Find where the given text appears and provide that cell's center as (x, y) coordinate. 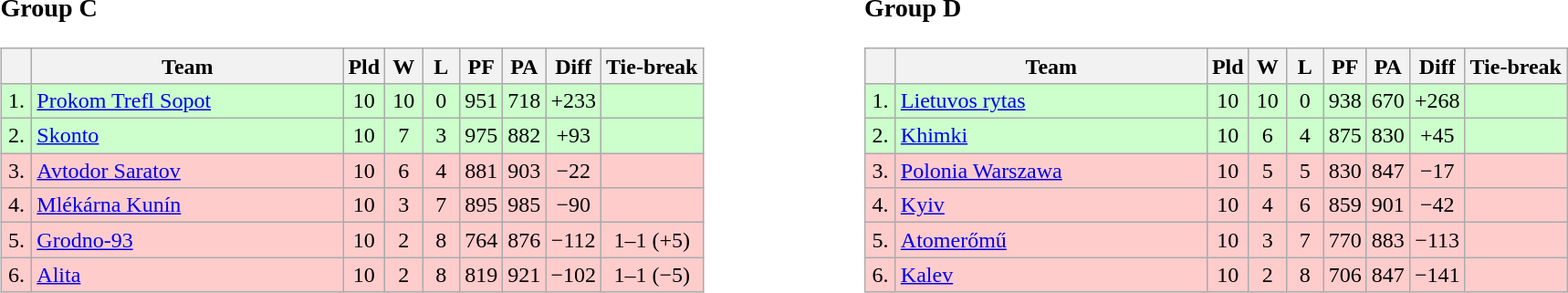
975 (482, 136)
−141 (1437, 275)
−42 (1437, 205)
Skonto (188, 136)
1–1 (+5) (652, 240)
Alita (188, 275)
876 (524, 240)
706 (1345, 275)
−102 (573, 275)
718 (524, 100)
+93 (573, 136)
−90 (573, 205)
985 (524, 205)
895 (482, 205)
770 (1345, 240)
Kyiv (1051, 205)
881 (482, 171)
938 (1345, 100)
951 (482, 100)
901 (1387, 205)
Kalev (1051, 275)
−112 (573, 240)
Avtodor Saratov (188, 171)
875 (1345, 136)
Atomerőmű (1051, 240)
882 (524, 136)
Grodno-93 (188, 240)
670 (1387, 100)
+268 (1437, 100)
921 (524, 275)
Lietuvos rytas (1051, 100)
−22 (573, 171)
Khimki (1051, 136)
+233 (573, 100)
903 (524, 171)
859 (1345, 205)
+45 (1437, 136)
−113 (1437, 240)
Mlékárna Kunín (188, 205)
−17 (1437, 171)
1–1 (−5) (652, 275)
Prokom Trefl Sopot (188, 100)
819 (482, 275)
Polonia Warszawa (1051, 171)
764 (482, 240)
883 (1387, 240)
